Extract the (x, y) coordinate from the center of the cell holding the provided text.  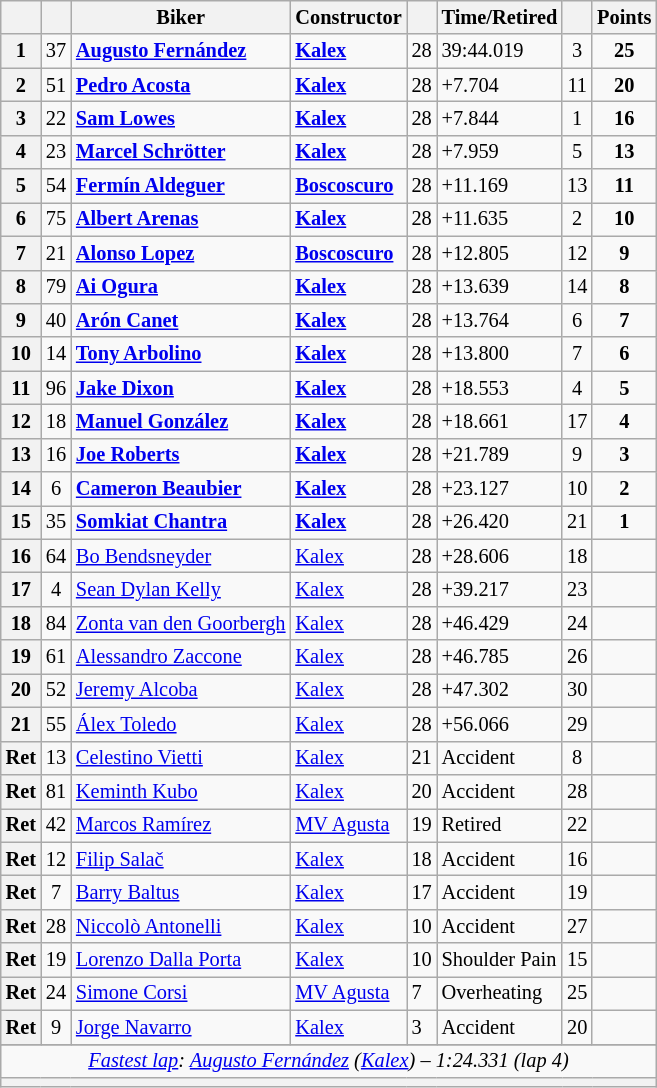
+47.302 (500, 690)
Points (624, 17)
64 (56, 556)
Time/Retired (500, 17)
61 (56, 657)
39:44.019 (500, 51)
+39.217 (500, 589)
37 (56, 51)
55 (56, 724)
30 (577, 690)
+23.127 (500, 489)
Niccolò Antonelli (180, 926)
+11.169 (500, 186)
Jake Dixon (180, 388)
+18.661 (500, 421)
+12.805 (500, 253)
Zonta van den Goorbergh (180, 623)
+13.800 (500, 354)
40 (56, 320)
+26.420 (500, 522)
+56.066 (500, 724)
Fastest lap: Augusto Fernández (Kalex) – 1:24.331 (lap 4) (329, 1061)
+46.429 (500, 623)
Arón Canet (180, 320)
+7.704 (500, 85)
Alessandro Zaccone (180, 657)
Sam Lowes (180, 118)
+13.639 (500, 287)
+11.635 (500, 219)
Joe Roberts (180, 455)
+7.959 (500, 152)
42 (56, 825)
+46.785 (500, 657)
Fermín Aldeguer (180, 186)
Alonso Lopez (180, 253)
Marcel Schrötter (180, 152)
Sean Dylan Kelly (180, 589)
Overheating (500, 993)
26 (577, 657)
Albert Arenas (180, 219)
+18.553 (500, 388)
Manuel González (180, 421)
+28.606 (500, 556)
Keminth Kubo (180, 791)
Biker (180, 17)
Lorenzo Dalla Porta (180, 960)
+7.844 (500, 118)
Augusto Fernández (180, 51)
Shoulder Pain (500, 960)
35 (56, 522)
Tony Arbolino (180, 354)
27 (577, 926)
Jorge Navarro (180, 1027)
Jeremy Alcoba (180, 690)
29 (577, 724)
Pedro Acosta (180, 85)
Marcos Ramírez (180, 825)
Celestino Vietti (180, 758)
Somkiat Chantra (180, 522)
+13.764 (500, 320)
Bo Bendsneyder (180, 556)
81 (56, 791)
79 (56, 287)
84 (56, 623)
+21.789 (500, 455)
Ai Ogura (180, 287)
51 (56, 85)
Barry Baltus (180, 892)
52 (56, 690)
Álex Toledo (180, 724)
Simone Corsi (180, 993)
Retired (500, 825)
Constructor (348, 17)
Cameron Beaubier (180, 489)
75 (56, 219)
96 (56, 388)
Filip Salač (180, 859)
54 (56, 186)
